From the cell containing the given text, extract its center point as [x, y] coordinate. 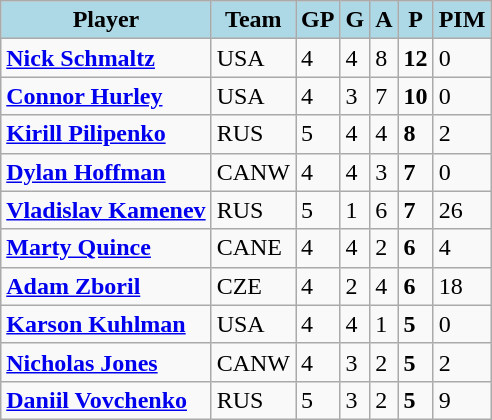
CANE [253, 248]
Nicholas Jones [106, 362]
Marty Quince [106, 248]
9 [462, 400]
PIM [462, 20]
A [384, 20]
Vladislav Kamenev [106, 210]
Dylan Hoffman [106, 172]
Player [106, 20]
G [355, 20]
18 [462, 286]
GP [318, 20]
Adam Zboril [106, 286]
10 [416, 96]
Connor Hurley [106, 96]
CZE [253, 286]
Daniil Vovchenko [106, 400]
Karson Kuhlman [106, 324]
12 [416, 58]
P [416, 20]
Nick Schmaltz [106, 58]
26 [462, 210]
Kirill Pilipenko [106, 134]
Team [253, 20]
